Return (X, Y) of the center of cell containing provided text 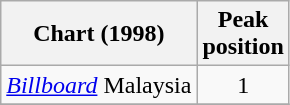
Chart (1998) (99, 34)
Billboard Malaysia (99, 85)
Peakposition (243, 34)
1 (243, 85)
